Return the (X, Y) coordinate for the center point of the cell that contains the specified text.  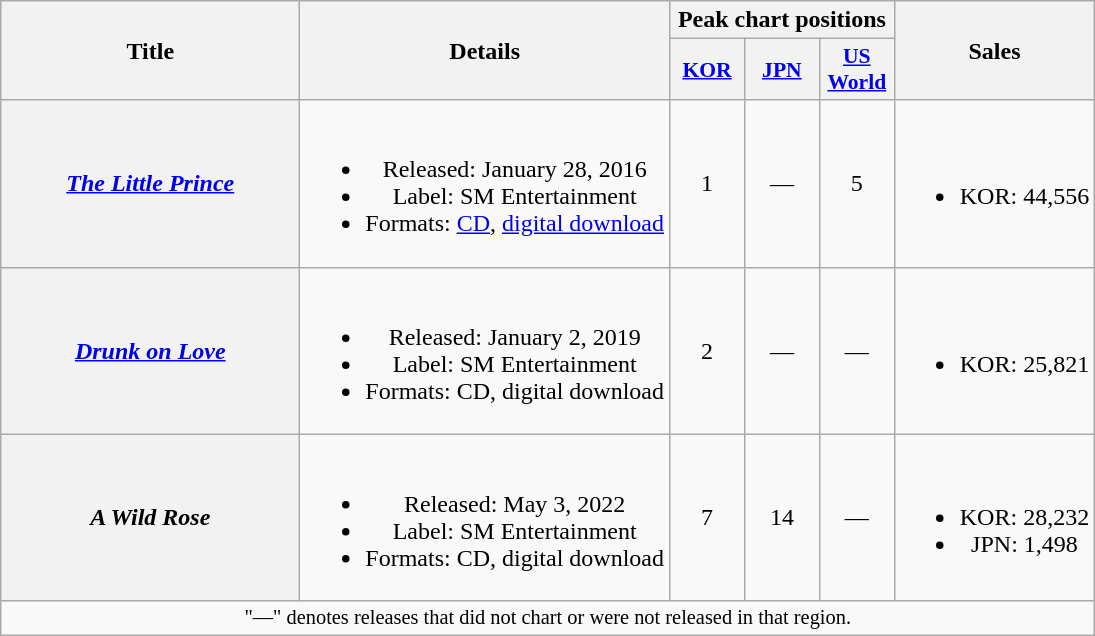
Peak chart positions (782, 20)
"—" denotes releases that did not chart or were not released in that region. (548, 618)
KOR: 25,821 (994, 350)
JPN (782, 70)
14 (782, 518)
Released: January 2, 2019Label: SM EntertainmentFormats: CD, digital download (485, 350)
The Little Prince (150, 184)
USWorld (856, 70)
Drunk on Love (150, 350)
Title (150, 50)
KOR: 28,232JPN: 1,498 (994, 518)
Sales (994, 50)
1 (708, 184)
2 (708, 350)
Details (485, 50)
A Wild Rose (150, 518)
7 (708, 518)
Released: May 3, 2022Label: SM EntertainmentFormats: CD, digital download (485, 518)
Released: January 28, 2016Label: SM EntertainmentFormats: CD, digital download (485, 184)
KOR: 44,556 (994, 184)
KOR (708, 70)
5 (856, 184)
